Find where the given text appears and provide that cell's center as (x, y) coordinate. 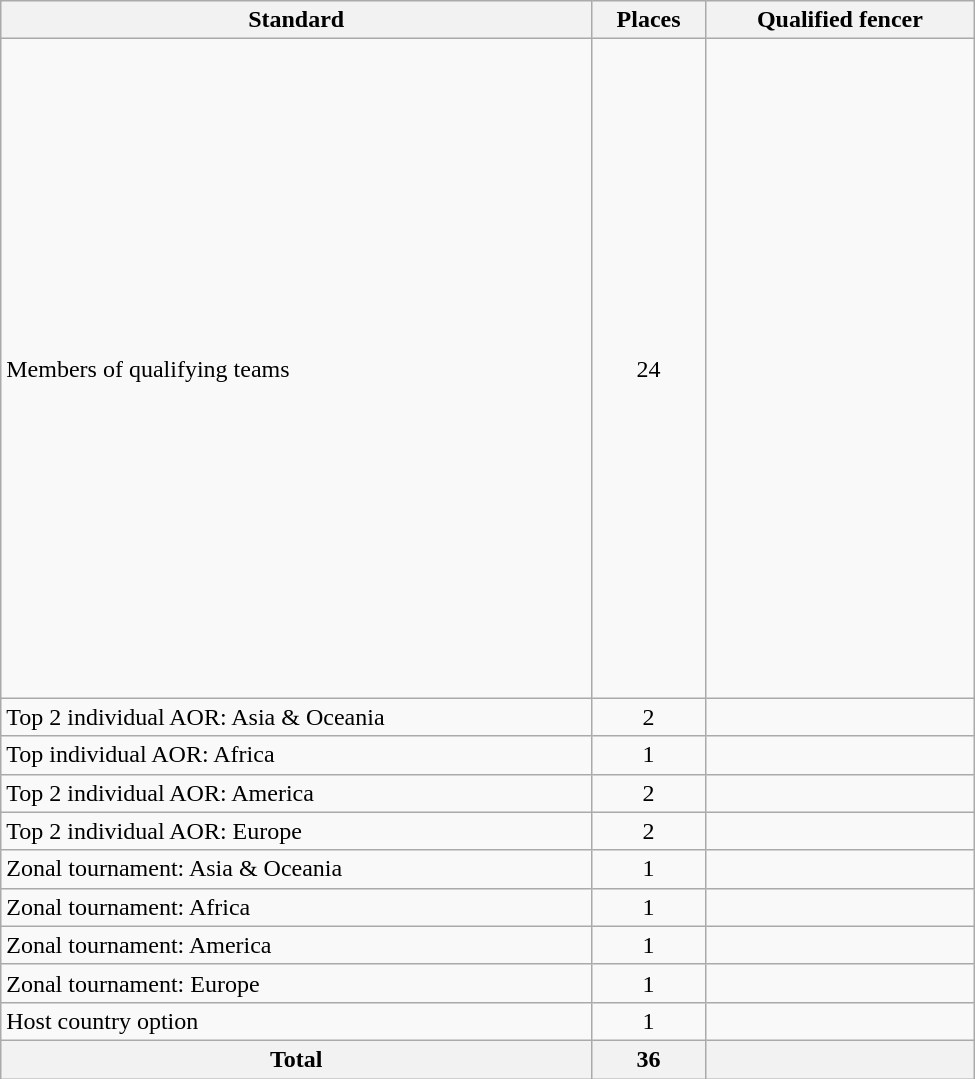
Zonal tournament: Africa (296, 907)
Top 2 individual AOR: America (296, 793)
Top individual AOR: Africa (296, 755)
Total (296, 1059)
Qualified fencer (840, 20)
Top 2 individual AOR: Asia & Oceania (296, 717)
Zonal tournament: America (296, 945)
Top 2 individual AOR: Europe (296, 831)
Members of qualifying teams (296, 368)
Zonal tournament: Europe (296, 983)
Zonal tournament: Asia & Oceania (296, 869)
Standard (296, 20)
24 (649, 368)
Places (649, 20)
Host country option (296, 1021)
36 (649, 1059)
